Output the [x, y] coordinate of the center of the cell containing the given text.  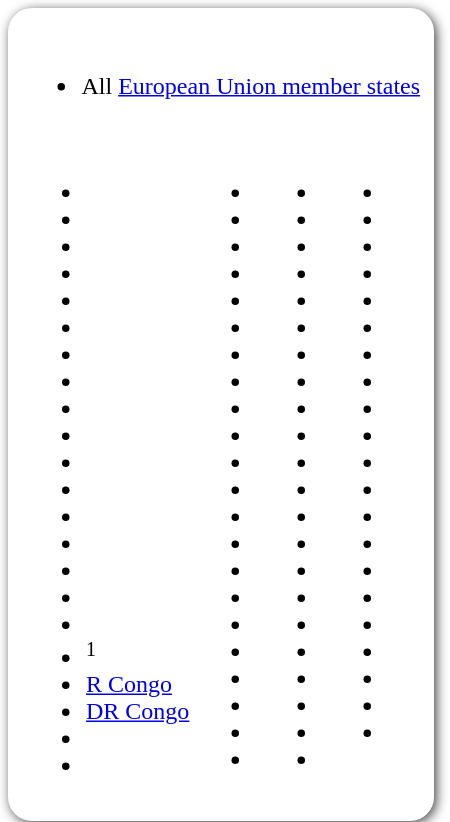
1 R Congo DR Congo [107, 465]
All European Union member states 1 R Congo DR Congo [221, 414]
